Determine the (X, Y) coordinate at the center of the cell enclosing the given text.  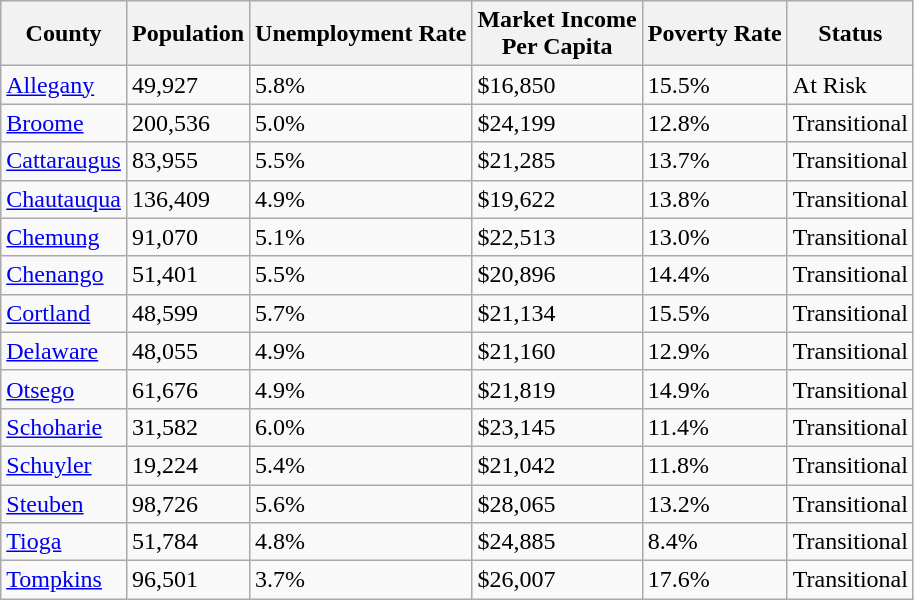
5.1% (361, 237)
Steuben (64, 503)
$21,042 (557, 465)
Chautauqua (64, 199)
98,726 (188, 503)
5.4% (361, 465)
48,055 (188, 351)
$23,145 (557, 427)
49,927 (188, 85)
$21,285 (557, 161)
14.4% (714, 275)
$19,622 (557, 199)
Schoharie (64, 427)
Status (850, 34)
83,955 (188, 161)
19,224 (188, 465)
5.7% (361, 313)
Tioga (64, 542)
51,784 (188, 542)
96,501 (188, 580)
6.0% (361, 427)
12.9% (714, 351)
11.4% (714, 427)
Chenango (64, 275)
200,536 (188, 123)
5.8% (361, 85)
136,409 (188, 199)
$22,513 (557, 237)
12.8% (714, 123)
5.6% (361, 503)
13.0% (714, 237)
Unemployment Rate (361, 34)
3.7% (361, 580)
County (64, 34)
Delaware (64, 351)
Population (188, 34)
4.8% (361, 542)
At Risk (850, 85)
8.4% (714, 542)
13.7% (714, 161)
Schuyler (64, 465)
5.0% (361, 123)
61,676 (188, 389)
31,582 (188, 427)
$21,160 (557, 351)
13.8% (714, 199)
$16,850 (557, 85)
Chemung (64, 237)
$24,885 (557, 542)
Market Income Per Capita (557, 34)
Broome (64, 123)
51,401 (188, 275)
Cattaraugus (64, 161)
$24,199 (557, 123)
Cortland (64, 313)
91,070 (188, 237)
48,599 (188, 313)
$28,065 (557, 503)
Otsego (64, 389)
$21,134 (557, 313)
Poverty Rate (714, 34)
$20,896 (557, 275)
14.9% (714, 389)
Allegany (64, 85)
11.8% (714, 465)
17.6% (714, 580)
13.2% (714, 503)
$21,819 (557, 389)
$26,007 (557, 580)
Tompkins (64, 580)
